Scan for the cell matching the given text and deliver its [X, Y] coordinate at center. 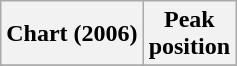
Chart (2006) [72, 34]
Peakposition [189, 34]
